Find where the given text appears and provide that cell's center as [X, Y] coordinate. 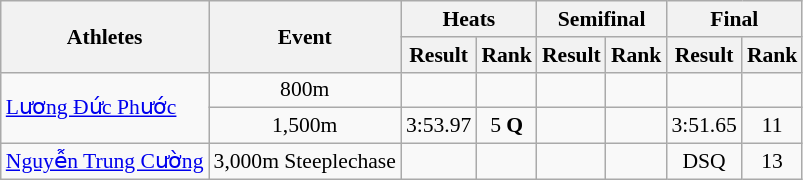
5 Q [506, 126]
Lương Đức Phước [105, 108]
Heats [469, 19]
Event [305, 36]
3,000m Steeplechase [305, 162]
Nguyễn Trung Cường [105, 162]
Athletes [105, 36]
Final [734, 19]
DSQ [704, 162]
1,500m [305, 126]
Semifinal [602, 19]
13 [772, 162]
3:53.97 [438, 126]
3:51.65 [704, 126]
800m [305, 90]
11 [772, 126]
